Extract the [X, Y] coordinate from the center of the cell holding the provided text.  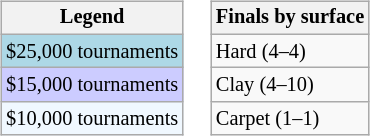
Legend [92, 18]
$10,000 tournaments [92, 119]
Finals by surface [290, 18]
Clay (4–10) [290, 85]
Hard (4–4) [290, 51]
$15,000 tournaments [92, 85]
Carpet (1–1) [290, 119]
$25,000 tournaments [92, 51]
